Locate the cell with the specified text and output its (X, Y) center coordinate. 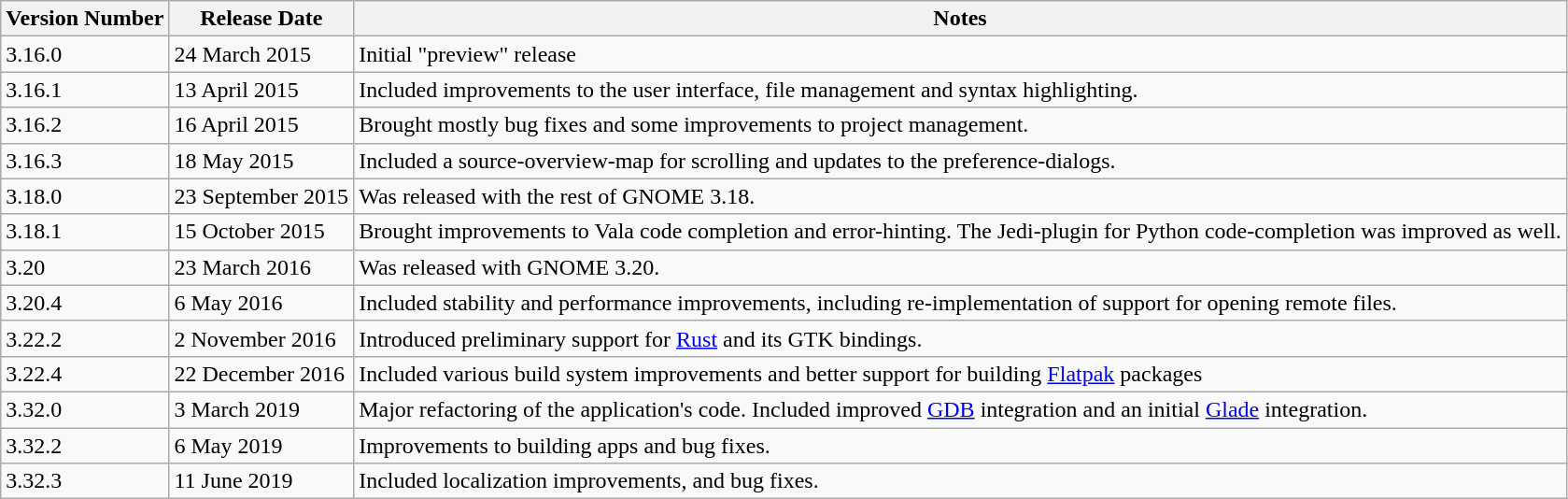
22 December 2016 (261, 374)
Brought mostly bug fixes and some improvements to project management. (960, 125)
Initial "preview" release (960, 54)
3.32.3 (85, 481)
Was released with GNOME 3.20. (960, 267)
3.18.0 (85, 196)
Was released with the rest of GNOME 3.18. (960, 196)
Brought improvements to Vala code completion and error-hinting. The Jedi-plugin for Python code-completion was improved as well. (960, 232)
23 September 2015 (261, 196)
3.16.2 (85, 125)
6 May 2019 (261, 446)
3.16.3 (85, 161)
Included various build system improvements and better support for building Flatpak packages (960, 374)
3.20.4 (85, 303)
Introduced preliminary support for Rust and its GTK bindings. (960, 338)
3.22.2 (85, 338)
13 April 2015 (261, 90)
3.20 (85, 267)
2 November 2016 (261, 338)
3.16.0 (85, 54)
Included improvements to the user interface, file management and syntax highlighting. (960, 90)
Improvements to building apps and bug fixes. (960, 446)
Notes (960, 19)
24 March 2015 (261, 54)
Major refactoring of the application's code. Included improved GDB integration and an initial Glade integration. (960, 409)
Included localization improvements, and bug fixes. (960, 481)
3.32.0 (85, 409)
15 October 2015 (261, 232)
3.18.1 (85, 232)
3.22.4 (85, 374)
23 March 2016 (261, 267)
16 April 2015 (261, 125)
Version Number (85, 19)
Included a source-overview-map for scrolling and updates to the preference-dialogs. (960, 161)
3 March 2019 (261, 409)
Included stability and performance improvements, including re-implementation of support for opening remote files. (960, 303)
3.16.1 (85, 90)
6 May 2016 (261, 303)
3.32.2 (85, 446)
18 May 2015 (261, 161)
Release Date (261, 19)
11 June 2019 (261, 481)
